Identify which cell holds the provided text, then report its (x, y) central coordinate. 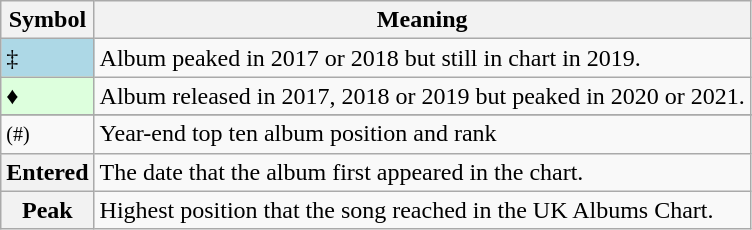
Highest position that the song reached in the UK Albums Chart. (422, 210)
Album released in 2017, 2018 or 2019 but peaked in 2020 or 2021. (422, 96)
Peak (48, 210)
Album peaked in 2017 or 2018 but still in chart in 2019. (422, 58)
Entered (48, 172)
Meaning (422, 20)
(#) (48, 134)
Year-end top ten album position and rank (422, 134)
‡ (48, 58)
Symbol (48, 20)
The date that the album first appeared in the chart. (422, 172)
♦ (48, 96)
